Identify which cell holds the provided text, then report its (X, Y) central coordinate. 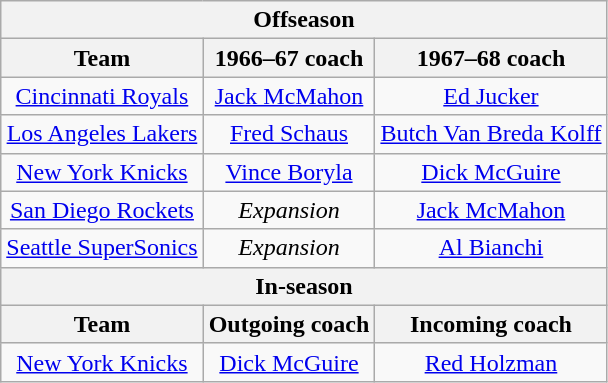
Offseason (304, 20)
Cincinnati Royals (102, 96)
Ed Jucker (491, 96)
1966–67 coach (289, 58)
Seattle SuperSonics (102, 248)
Red Holzman (491, 362)
In-season (304, 286)
1967–68 coach (491, 58)
Vince Boryla (289, 172)
Incoming coach (491, 324)
Al Bianchi (491, 248)
Los Angeles Lakers (102, 134)
Outgoing coach (289, 324)
San Diego Rockets (102, 210)
Butch Van Breda Kolff (491, 134)
Fred Schaus (289, 134)
